Identify which cell holds the provided text, then report its (X, Y) central coordinate. 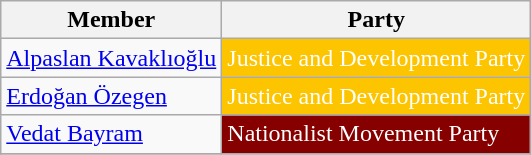
Nationalist Movement Party (376, 134)
Alpaslan Kavaklıoğlu (112, 58)
Erdoğan Özegen (112, 96)
Vedat Bayram (112, 134)
Party (376, 20)
Member (112, 20)
